Determine the [x, y] coordinate at the center of the cell enclosing the given text.  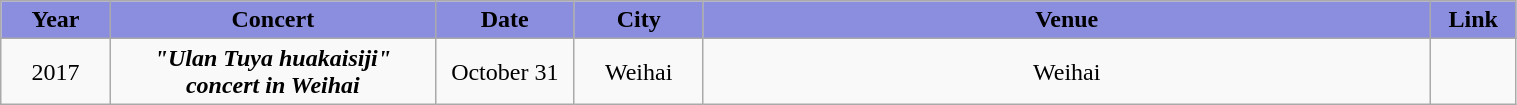
Year [56, 20]
Link [1473, 20]
Concert [272, 20]
2017 [56, 72]
October 31 [504, 72]
Date [504, 20]
"Ulan Tuya huakaisiji" concert in Weihai [272, 72]
City [638, 20]
Venue [1066, 20]
